Return the [x, y] coordinate for the center point of the cell that contains the specified text.  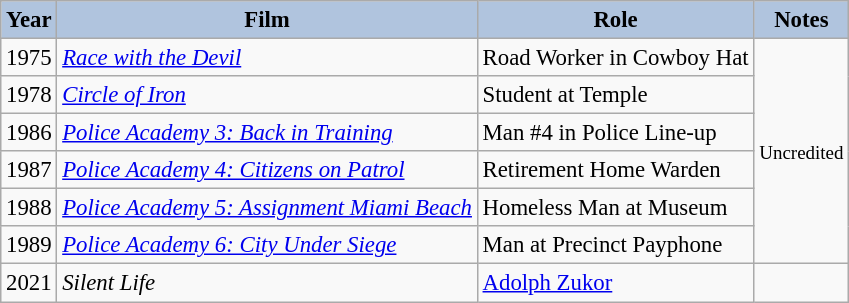
2021 [29, 283]
1978 [29, 95]
Homeless Man at Museum [616, 208]
Police Academy 5: Assignment Miami Beach [267, 208]
Road Worker in Cowboy Hat [616, 58]
Police Academy 3: Back in Training [267, 133]
Man at Precinct Payphone [616, 245]
1987 [29, 170]
1986 [29, 133]
1975 [29, 58]
Student at Temple [616, 95]
Adolph Zukor [616, 283]
1989 [29, 245]
Silent Life [267, 283]
1988 [29, 208]
Film [267, 20]
Man #4 in Police Line-up [616, 133]
Police Academy 6: City Under Siege [267, 245]
Role [616, 20]
Retirement Home Warden [616, 170]
Circle of Iron [267, 95]
Notes [802, 20]
Race with the Devil [267, 58]
Police Academy 4: Citizens on Patrol [267, 170]
Uncredited [802, 152]
Year [29, 20]
